Return the [x, y] coordinate for the center point of the cell that contains the specified text.  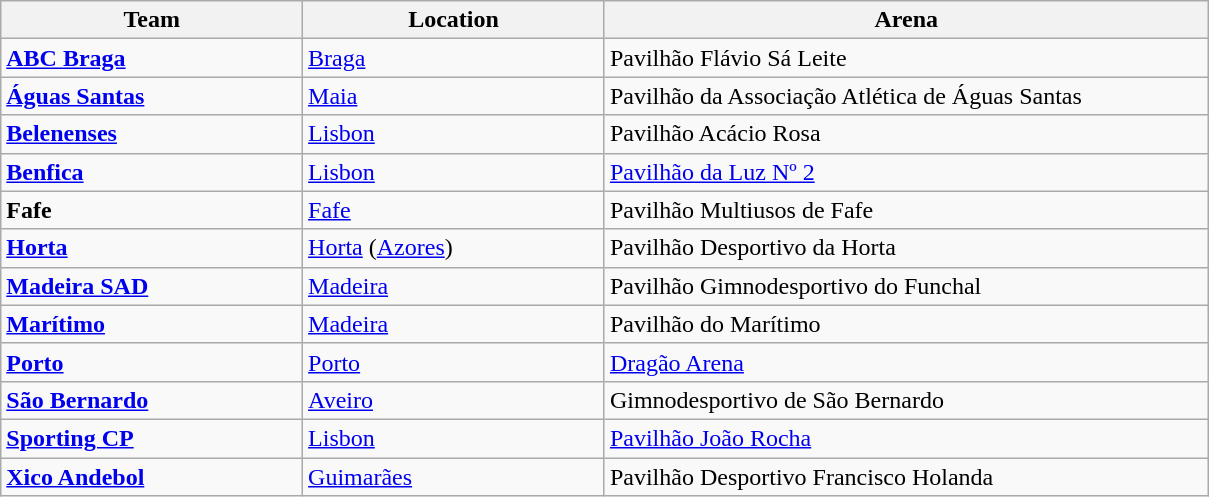
Pavilhão Gimnodesportivo do Funchal [906, 286]
Pavilhão da Luz Nº 2 [906, 172]
Xico Andebol [152, 477]
Águas Santas [152, 96]
Sporting CP [152, 438]
Pavilhão do Marítimo [906, 324]
Maia [454, 96]
Pavilhão Desportivo da Horta [906, 248]
Pavilhão Acácio Rosa [906, 134]
Horta (Azores) [454, 248]
Belenenses [152, 134]
Horta [152, 248]
Arena [906, 20]
Pavilhão da Associação Atlética de Águas Santas [906, 96]
Guimarães [454, 477]
Pavilhão Flávio Sá Leite [906, 58]
Pavilhão João Rocha [906, 438]
Pavilhão Desportivo Francisco Holanda [906, 477]
Marítimo [152, 324]
Pavilhão Multiusos de Fafe [906, 210]
Braga [454, 58]
Benfica [152, 172]
Team [152, 20]
Gimnodesportivo de São Bernardo [906, 400]
Madeira SAD [152, 286]
ABC Braga [152, 58]
São Bernardo [152, 400]
Aveiro [454, 400]
Location [454, 20]
Dragão Arena [906, 362]
